Capture the cell that displays the provided text and extract its (x, y) central coordinate. 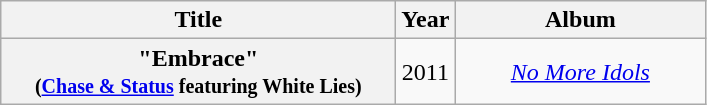
Title (198, 20)
No More Idols (580, 72)
"Embrace"(Chase & Status featuring White Lies) (198, 72)
2011 (426, 72)
Album (580, 20)
Year (426, 20)
